Locate the cell with the specified text and output its [x, y] center coordinate. 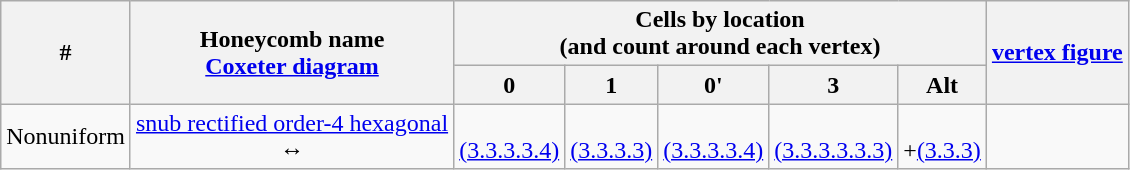
0 [510, 85]
Alt [942, 85]
Nonuniform [66, 136]
(3.3.3.3) [612, 136]
Cells by location(and count around each vertex) [720, 34]
vertex figure [1057, 52]
(3.3.3.3.3.3) [834, 136]
3 [834, 85]
+(3.3.3) [942, 136]
1 [612, 85]
snub rectified order-4 hexagonal ↔ [292, 136]
# [66, 52]
0' [714, 85]
Honeycomb nameCoxeter diagram [292, 52]
